Identify which cell holds the provided text, then report its [X, Y] central coordinate. 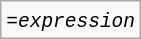
=expression [71, 20]
